Determine the (X, Y) coordinate at the center of the cell enclosing the given text.  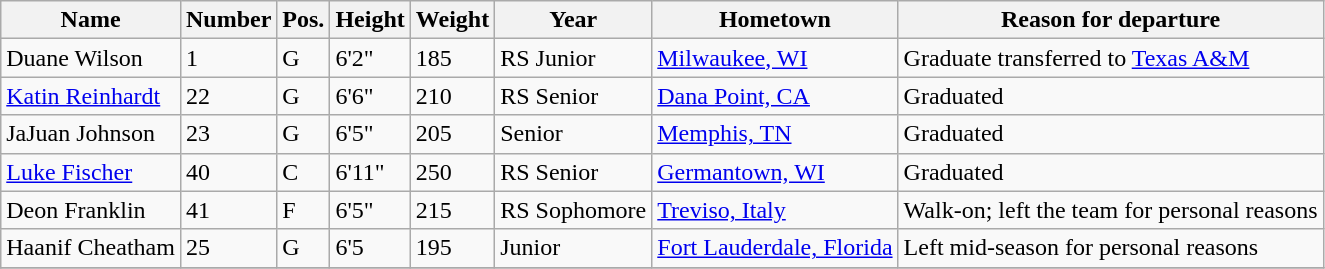
Junior (574, 248)
Luke Fischer (91, 172)
25 (228, 248)
185 (452, 58)
Treviso, Italy (775, 210)
250 (452, 172)
RS Sophomore (574, 210)
JaJuan Johnson (91, 134)
6'5 (370, 248)
215 (452, 210)
6'11" (370, 172)
Hometown (775, 20)
Pos. (304, 20)
Haanif Cheatham (91, 248)
Year (574, 20)
205 (452, 134)
Left mid-season for personal reasons (1110, 248)
Memphis, TN (775, 134)
210 (452, 96)
Reason for departure (1110, 20)
23 (228, 134)
Senior (574, 134)
Weight (452, 20)
22 (228, 96)
Graduate transferred to Texas A&M (1110, 58)
Dana Point, CA (775, 96)
Katin Reinhardt (91, 96)
Fort Lauderdale, Florida (775, 248)
6'6" (370, 96)
Germantown, WI (775, 172)
C (304, 172)
195 (452, 248)
RS Junior (574, 58)
6'2" (370, 58)
1 (228, 58)
Height (370, 20)
Name (91, 20)
Milwaukee, WI (775, 58)
41 (228, 210)
Number (228, 20)
Deon Franklin (91, 210)
Walk-on; left the team for personal reasons (1110, 210)
40 (228, 172)
F (304, 210)
Duane Wilson (91, 58)
